Capture the cell that displays the provided text and extract its [x, y] central coordinate. 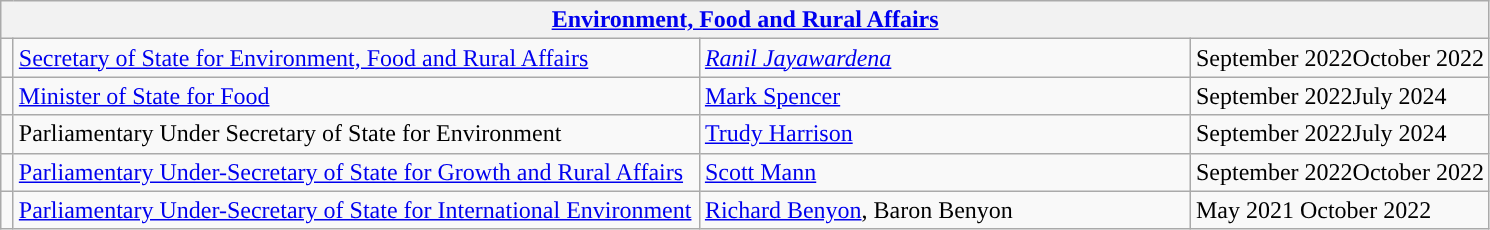
Trudy Harrison [944, 134]
Environment, Food and Rural Affairs [746, 20]
Parliamentary Under-Secretary of State for International Environment [356, 210]
Minister of State for Food [356, 96]
Parliamentary Under-Secretary of State for Growth and Rural Affairs [356, 172]
Parliamentary Under Secretary of State for Environment [356, 134]
Mark Spencer [944, 96]
Scott Mann [944, 172]
Secretary of State for Environment, Food and Rural Affairs [356, 58]
Ranil Jayawardena [944, 58]
Richard Benyon, Baron Benyon [944, 210]
May 2021 October 2022 [1340, 210]
